Return the [x, y] coordinate for the center point of the cell that contains the specified text.  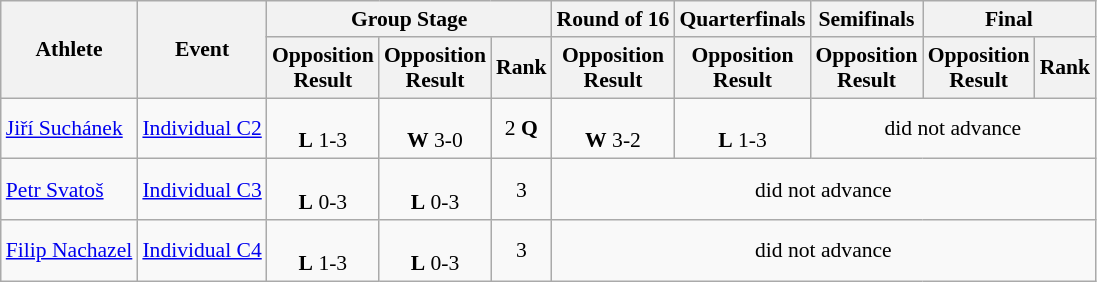
W 3-2 [614, 128]
Round of 16 [614, 19]
Filip Nachazel [70, 250]
Individual C4 [202, 250]
Event [202, 50]
Individual C3 [202, 190]
2 Q [522, 128]
Athlete [70, 50]
Jiří Suchánek [70, 128]
Quarterfinals [742, 19]
Group Stage [410, 19]
Petr Svatoš [70, 190]
Individual C2 [202, 128]
Final [1010, 19]
Semifinals [866, 19]
W 3-0 [435, 128]
